Capture the cell that displays the provided text and extract its (X, Y) central coordinate. 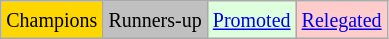
Runners-up (155, 20)
Promoted (252, 20)
Champions (52, 20)
Relegated (342, 20)
